Find where the given text appears and provide that cell's center as (x, y) coordinate. 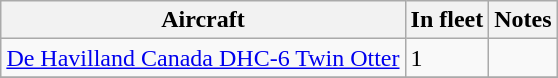
1 (447, 58)
Aircraft (203, 20)
Notes (523, 20)
De Havilland Canada DHC-6 Twin Otter (203, 58)
In fleet (447, 20)
